Return (X, Y) of the center of cell containing provided text 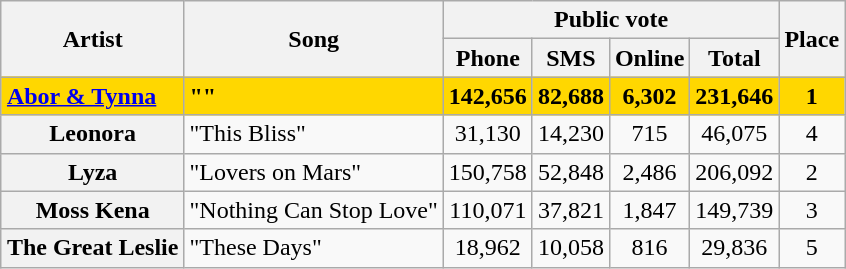
14,230 (570, 134)
4 (812, 134)
142,656 (488, 96)
715 (649, 134)
The Great Leslie (92, 248)
10,058 (570, 248)
Lyza (92, 172)
Song (314, 39)
816 (649, 248)
Public vote (611, 20)
52,848 (570, 172)
3 (812, 210)
2 (812, 172)
1 (812, 96)
Online (649, 58)
37,821 (570, 210)
2,486 (649, 172)
"These Days" (314, 248)
82,688 (570, 96)
149,739 (734, 210)
"This Bliss" (314, 134)
46,075 (734, 134)
150,758 (488, 172)
1,847 (649, 210)
31,130 (488, 134)
Abor & Tynna (92, 96)
231,646 (734, 96)
Leonora (92, 134)
Moss Kena (92, 210)
"Lovers on Mars" (314, 172)
206,092 (734, 172)
6,302 (649, 96)
18,962 (488, 248)
Place (812, 39)
"Nothing Can Stop Love" (314, 210)
29,836 (734, 248)
Total (734, 58)
SMS (570, 58)
110,071 (488, 210)
Phone (488, 58)
Artist (92, 39)
5 (812, 248)
"" (314, 96)
